From the cell containing the given text, extract its center point as [X, Y] coordinate. 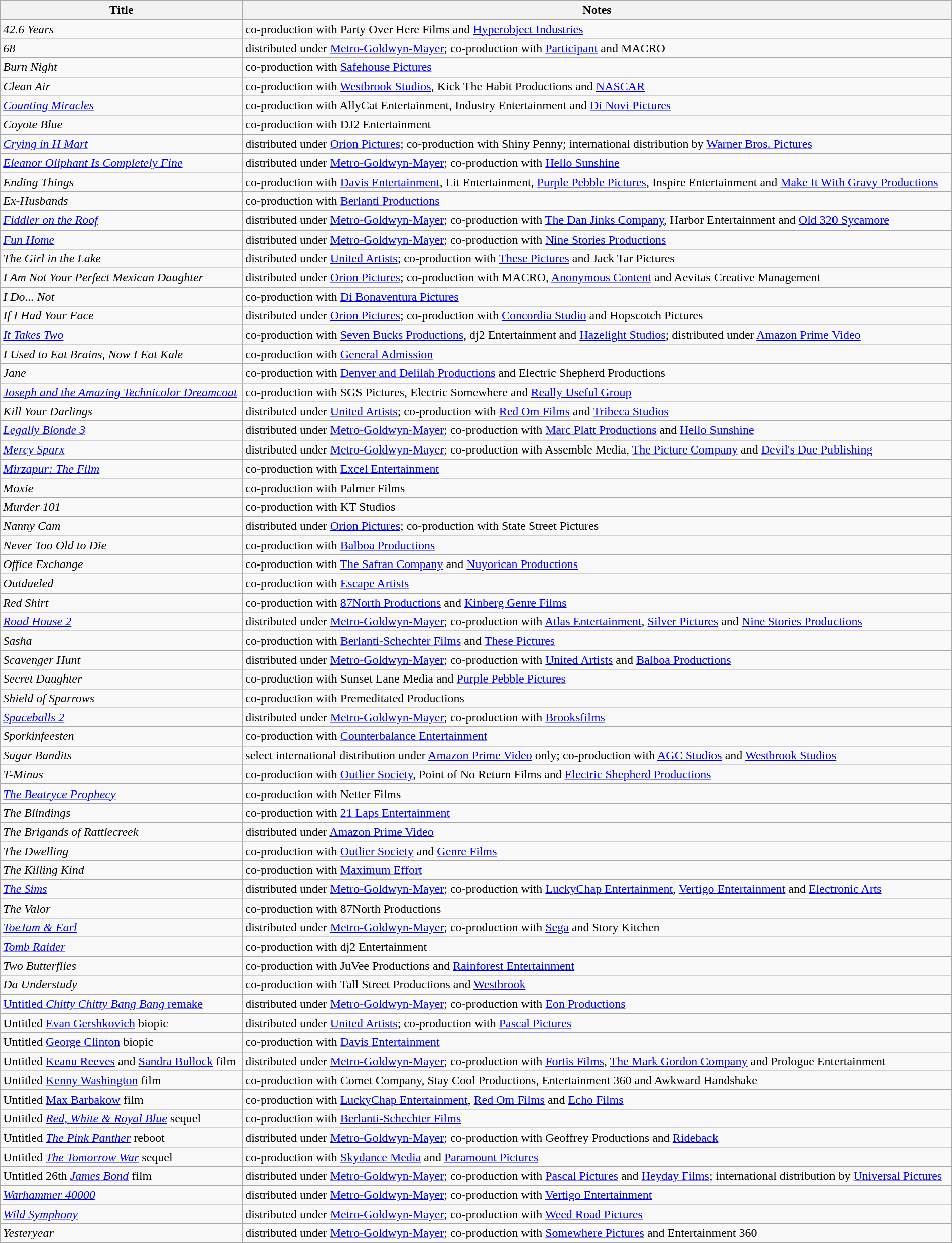
distributed under Orion Pictures; co-production with Shiny Penny; international distribution by Warner Bros. Pictures [597, 144]
co-production with Outlier Society and Genre Films [597, 851]
Untitled 26th James Bond film [122, 1176]
co-production with 87North Productions and Kinberg Genre Films [597, 603]
co-production with Di Bonaventura Pictures [597, 297]
42.6 Years [122, 29]
Fiddler on the Roof [122, 220]
co-production with JuVee Productions and Rainforest Entertainment [597, 966]
co-production with Netter Films [597, 794]
Untitled Chitty Chitty Bang Bang remake [122, 1004]
The Sims [122, 889]
Mirzapur: The Film [122, 469]
distributed under Metro-Goldwyn-Mayer; co-production with Atlas Entertainment, Silver Pictures and Nine Stories Productions [597, 622]
distributed under Metro-Goldwyn-Mayer; co-production with Brooksfilms [597, 717]
I Am Not Your Perfect Mexican Daughter [122, 278]
co-production with dj2 Entertainment [597, 947]
co-production with Outlier Society, Point of No Return Films and Electric Shepherd Productions [597, 774]
co-production with Balboa Productions [597, 545]
distributed under Metro-Goldwyn-Mayer; co-production with Nine Stories Productions [597, 240]
Murder 101 [122, 507]
select international distribution under Amazon Prime Video only; co-production with AGC Studios and Westbrook Studios [597, 755]
distributed under Metro-Goldwyn-Mayer; co-production with Somewhere Pictures and Entertainment 360 [597, 1233]
Two Butterflies [122, 966]
If I Had Your Face [122, 316]
Untitled Kenny Washington film [122, 1080]
Untitled George Clinton biopic [122, 1042]
co-production with Maximum Effort [597, 870]
distributed under Orion Pictures; co-production with State Street Pictures [597, 526]
Wild Symphony [122, 1214]
Da Understudy [122, 985]
co-production with Safehouse Pictures [597, 67]
The Girl in the Lake [122, 259]
distributed under Amazon Prime Video [597, 832]
Office Exchange [122, 564]
co-production with Berlanti Productions [597, 201]
co-production with General Admission [597, 354]
distributed under Metro-Goldwyn-Mayer; co-production with Sega and Story Kitchen [597, 928]
distributed under Metro-Goldwyn-Mayer; co-production with Pascal Pictures and Heyday Films; international distribution by Universal Pictures [597, 1176]
co-production with KT Studios [597, 507]
Nanny Cam [122, 526]
Coyote Blue [122, 125]
Warhammer 40000 [122, 1195]
Scavenger Hunt [122, 660]
co-production with Premeditated Productions [597, 698]
Tomb Raider [122, 947]
Shield of Sparrows [122, 698]
distributed under Metro-Goldwyn-Mayer; co-production with Participant and MACRO [597, 48]
co-production with Counterbalance Entertainment [597, 736]
The Beatryce Prophecy [122, 794]
The Killing Kind [122, 870]
The Brigands of Rattlecreek [122, 832]
Red Shirt [122, 603]
co-production with SGS Pictures, Electric Somewhere and Really Useful Group [597, 392]
Untitled Evan Gershkovich biopic [122, 1023]
The Valor [122, 909]
Fun Home [122, 240]
Ending Things [122, 182]
co-production with LuckyChap Entertainment, Red Om Films and Echo Films [597, 1099]
distributed under Metro-Goldwyn-Mayer; co-production with Eon Productions [597, 1004]
Kill Your Darlings [122, 411]
It Takes Two [122, 335]
Untitled Red, White & Royal Blue sequel [122, 1118]
distributed under Orion Pictures; co-production with Concordia Studio and Hopscotch Pictures [597, 316]
Sporkinfeesten [122, 736]
distributed under Metro-Goldwyn-Mayer; co-production with United Artists and Balboa Productions [597, 660]
Yesteryear [122, 1233]
Ex-Husbands [122, 201]
co-production with Davis Entertainment, Lit Entertainment, Purple Pebble Pictures, Inspire Entertainment and Make It With Gravy Productions [597, 182]
Counting Miracles [122, 105]
Secret Daughter [122, 679]
co-production with Palmer Films [597, 488]
co-production with Berlanti-Schechter Films and These Pictures [597, 641]
The Blindings [122, 813]
Spaceballs 2 [122, 717]
co-production with Excel Entertainment [597, 469]
distributed under Metro-Goldwyn-Mayer; co-production with Hello Sunshine [597, 163]
co-production with Comet Company, Stay Cool Productions, Entertainment 360 and Awkward Handshake [597, 1080]
I Used to Eat Brains, Now I Eat Kale [122, 354]
co-production with Berlanti-Schechter Films [597, 1118]
Eleanor Oliphant Is Completely Fine [122, 163]
Legally Blonde 3 [122, 430]
Joseph and the Amazing Technicolor Dreamcoat [122, 392]
Notes [597, 10]
T-Minus [122, 774]
distributed under Orion Pictures; co-production with MACRO, Anonymous Content and Aevitas Creative Management [597, 278]
distributed under Metro-Goldwyn-Mayer; co-production with The Dan Jinks Company, Harbor Entertainment and Old 320 Sycamore [597, 220]
I Do... Not [122, 297]
co-production with 87North Productions [597, 909]
distributed under Metro-Goldwyn-Mayer; co-production with Marc Platt Productions and Hello Sunshine [597, 430]
Burn Night [122, 67]
Untitled Max Barbakow film [122, 1099]
co-production with Davis Entertainment [597, 1042]
co-production with DJ2 Entertainment [597, 125]
distributed under United Artists; co-production with These Pictures and Jack Tar Pictures [597, 259]
Never Too Old to Die [122, 545]
co-production with Skydance Media and Paramount Pictures [597, 1157]
Untitled The Tomorrow War sequel [122, 1157]
Outdueled [122, 584]
distributed under Metro-Goldwyn-Mayer; co-production with Geoffrey Productions and Rideback [597, 1138]
co-production with AllyCat Entertainment, Industry Entertainment and Di Novi Pictures [597, 105]
Clean Air [122, 86]
Mercy Sparx [122, 449]
Sasha [122, 641]
distributed under Metro-Goldwyn-Mayer; co-production with Vertigo Entertainment [597, 1195]
ToeJam & Earl [122, 928]
Moxie [122, 488]
The Dwelling [122, 851]
distributed under Metro-Goldwyn-Mayer; co-production with Weed Road Pictures [597, 1214]
co-production with Seven Bucks Productions, dj2 Entertainment and Hazelight Studios; distributed under Amazon Prime Video [597, 335]
Untitled The Pink Panther reboot [122, 1138]
distributed under Metro-Goldwyn-Mayer; co-production with LuckyChap Entertainment, Vertigo Entertainment and Electronic Arts [597, 889]
Untitled Keanu Reeves and Sandra Bullock film [122, 1061]
Road House 2 [122, 622]
Jane [122, 373]
co-production with Sunset Lane Media and Purple Pebble Pictures [597, 679]
distributed under Metro-Goldwyn-Mayer; co-production with Assemble Media, The Picture Company and Devil's Due Publishing [597, 449]
Crying in H Mart [122, 144]
Title [122, 10]
Sugar Bandits [122, 755]
co-production with Escape Artists [597, 584]
distributed under Metro-Goldwyn-Mayer; co-production with Fortis Films, The Mark Gordon Company and Prologue Entertainment [597, 1061]
68 [122, 48]
distributed under United Artists; co-production with Pascal Pictures [597, 1023]
co-production with Party Over Here Films and Hyperobject Industries [597, 29]
co-production with Denver and Delilah Productions and Electric Shepherd Productions [597, 373]
co-production with The Safran Company and Nuyorican Productions [597, 564]
co-production with 21 Laps Entertainment [597, 813]
co-production with Tall Street Productions and Westbrook [597, 985]
co-production with Westbrook Studios, Kick The Habit Productions and NASCAR [597, 86]
distributed under United Artists; co-production with Red Om Films and Tribeca Studios [597, 411]
